Detect which cell encompasses the target text, then output its [x, y] center coordinate. 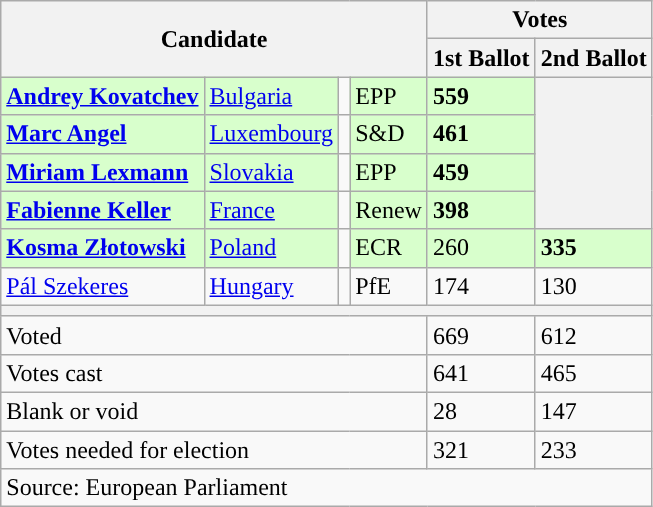
Voted [214, 335]
612 [594, 335]
Marc Angel [102, 134]
Bulgaria [272, 96]
Pál Szekeres [102, 286]
Hungary [272, 286]
335 [594, 248]
Source: European Parliament [326, 488]
2nd Ballot [594, 58]
641 [481, 373]
Poland [272, 248]
559 [481, 96]
465 [594, 373]
S&D [389, 134]
321 [481, 449]
461 [481, 134]
Blank or void [214, 411]
459 [481, 172]
Luxembourg [272, 134]
147 [594, 411]
130 [594, 286]
Votes cast [214, 373]
Votes needed for election [214, 449]
Candidate [214, 39]
233 [594, 449]
Renew [389, 210]
1st Ballot [481, 58]
260 [481, 248]
Andrey Kovatchev [102, 96]
ECR [389, 248]
398 [481, 210]
28 [481, 411]
Slovakia [272, 172]
669 [481, 335]
France [272, 210]
PfE [389, 286]
Miriam Lexmann [102, 172]
Votes [540, 20]
174 [481, 286]
Fabienne Keller [102, 210]
Kosma Złotowski [102, 248]
